For the text-containing cell, return its midpoint in (x, y) coordinate format. 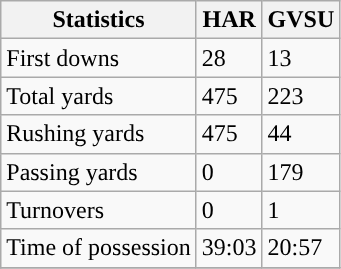
Statistics (99, 20)
223 (301, 96)
39:03 (229, 248)
First downs (99, 58)
28 (229, 58)
Total yards (99, 96)
1 (301, 210)
Turnovers (99, 210)
Rushing yards (99, 134)
GVSU (301, 20)
Passing yards (99, 172)
13 (301, 58)
44 (301, 134)
20:57 (301, 248)
HAR (229, 20)
Time of possession (99, 248)
179 (301, 172)
